Capture the cell that displays the provided text and extract its (X, Y) central coordinate. 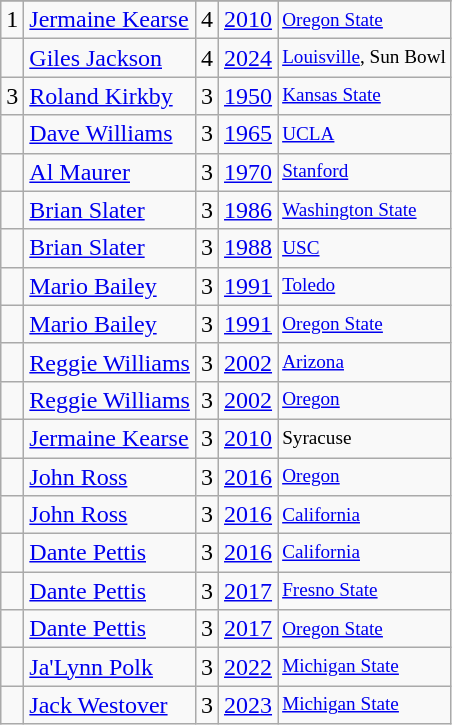
2024 (248, 58)
Jack Westover (110, 705)
1986 (248, 210)
2023 (248, 705)
Kansas State (364, 96)
Louisville, Sun Bowl (364, 58)
UCLA (364, 134)
Stanford (364, 172)
1950 (248, 96)
2022 (248, 667)
1 (12, 20)
Syracuse (364, 438)
Washington State (364, 210)
Giles Jackson (110, 58)
Fresno State (364, 591)
Roland Kirkby (110, 96)
Toledo (364, 286)
Dave Williams (110, 134)
Ja'Lynn Polk (110, 667)
1988 (248, 248)
USC (364, 248)
Arizona (364, 362)
1970 (248, 172)
Al Maurer (110, 172)
1965 (248, 134)
